Return [x, y] of the center of cell containing provided text 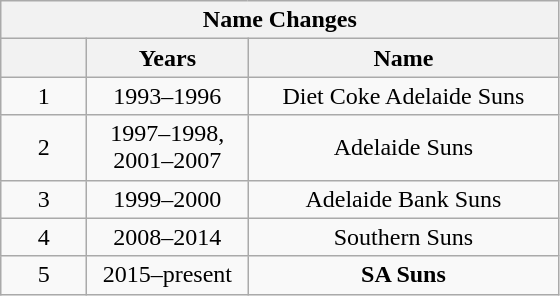
3 [44, 199]
1997–1998,2001–2007 [168, 148]
2 [44, 148]
4 [44, 237]
Years [168, 58]
Diet Coke Adelaide Suns [404, 96]
Adelaide Bank Suns [404, 199]
Southern Suns [404, 237]
Adelaide Suns [404, 148]
SA Suns [404, 275]
1 [44, 96]
2015–present [168, 275]
Name [404, 58]
1993–1996 [168, 96]
1999–2000 [168, 199]
5 [44, 275]
Name Changes [280, 20]
2008–2014 [168, 237]
